Extract the (X, Y) coordinate from the center of the cell holding the provided text.  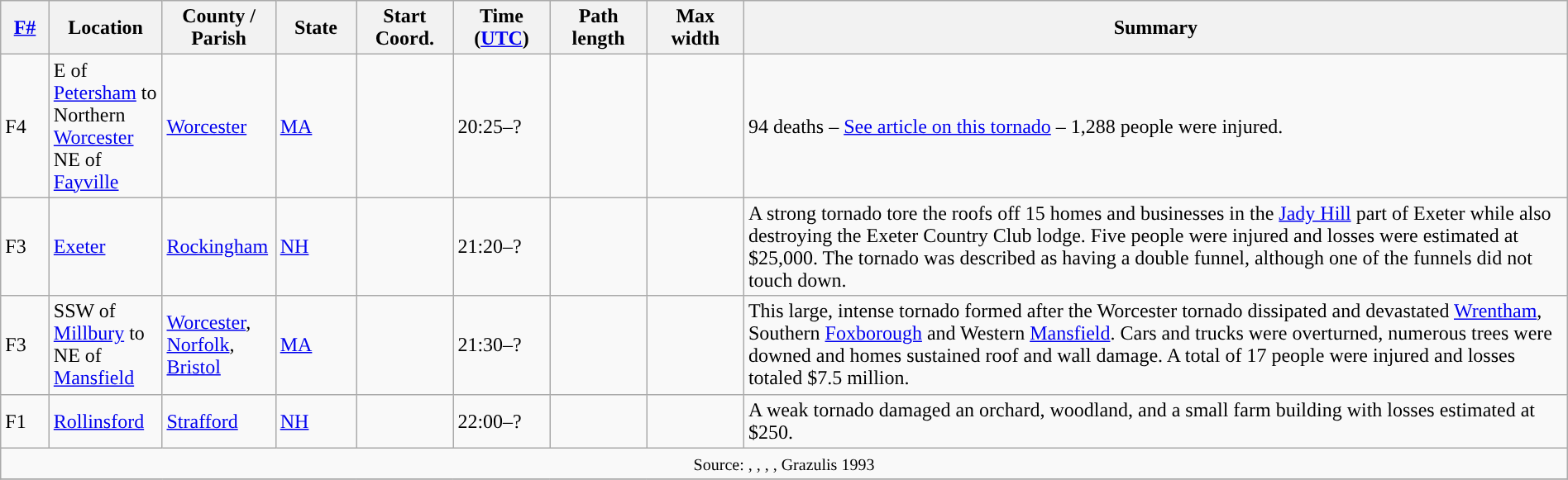
County / Parish (218, 28)
E of Petersham to Northern Worcester NE of Fayville (106, 126)
94 deaths – See article on this tornado – 1,288 people were injured. (1155, 126)
F# (25, 28)
Time (UTC) (501, 28)
21:30–? (501, 345)
Summary (1155, 28)
Max width (695, 28)
F1 (25, 421)
Start Coord. (405, 28)
20:25–? (501, 126)
21:20–? (501, 246)
22:00–? (501, 421)
State (316, 28)
Exeter (106, 246)
Strafford (218, 421)
Rollinsford (106, 421)
Location (106, 28)
Worcester, Norfolk, Bristol (218, 345)
SSW of Millbury to NE of Mansfield (106, 345)
A weak tornado damaged an orchard, woodland, and a small farm building with losses estimated at $250. (1155, 421)
F4 (25, 126)
Path length (599, 28)
Source: , , , , Grazulis 1993 (784, 463)
Rockingham (218, 246)
Worcester (218, 126)
